Locate the cell with the specified text and output its [X, Y] center coordinate. 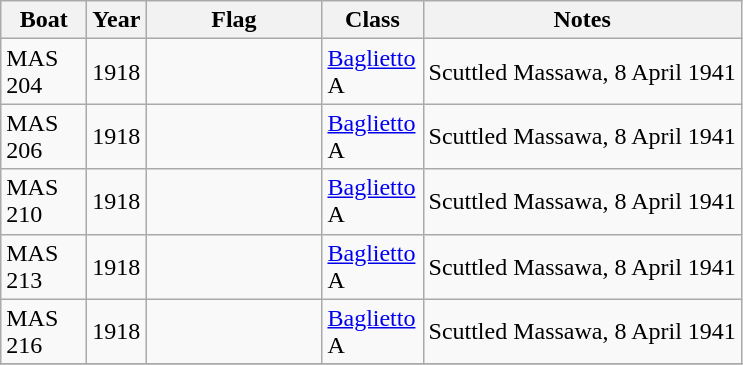
Year [116, 20]
MAS 210 [44, 202]
MAS 213 [44, 266]
Notes [582, 20]
Class [372, 20]
MAS 216 [44, 332]
Flag [234, 20]
MAS 204 [44, 72]
MAS 206 [44, 136]
Boat [44, 20]
